Search for the cell housing the specified text and yield its [X, Y] center coordinate. 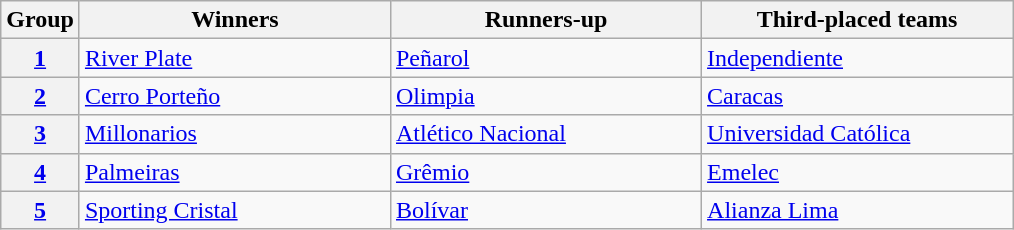
Group [40, 20]
5 [40, 210]
Grêmio [546, 172]
Runners-up [546, 20]
Cerro Porteño [234, 96]
Peñarol [546, 58]
Millonarios [234, 134]
Third-placed teams [858, 20]
Olimpia [546, 96]
Caracas [858, 96]
Atlético Nacional [546, 134]
4 [40, 172]
1 [40, 58]
Sporting Cristal [234, 210]
Bolívar [546, 210]
Alianza Lima [858, 210]
River Plate [234, 58]
2 [40, 96]
Universidad Católica [858, 134]
Palmeiras [234, 172]
Independiente [858, 58]
3 [40, 134]
Winners [234, 20]
Emelec [858, 172]
